Locate the cell with the specified text and output its (x, y) center coordinate. 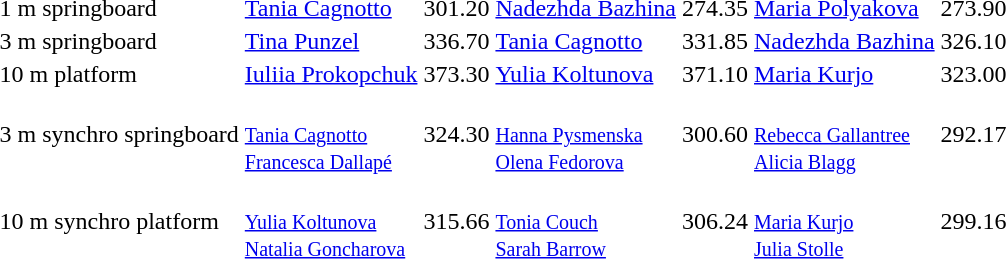
Nadezhda Bazhina (845, 41)
Iuliia Prokopchuk (331, 74)
Tania Cagnotto (586, 41)
373.30 (456, 74)
Hanna PysmenskaOlena Fedorova (586, 134)
Yulia Koltunova (586, 74)
371.10 (716, 74)
Rebecca GallantreeAlicia Blagg (845, 134)
Tania CagnottoFrancesca Dallapé (331, 134)
324.30 (456, 134)
336.70 (456, 41)
Maria Kurjo (845, 74)
Tina Punzel (331, 41)
300.60 (716, 134)
331.85 (716, 41)
